Extract the (X, Y) coordinate from the center of the cell holding the provided text.  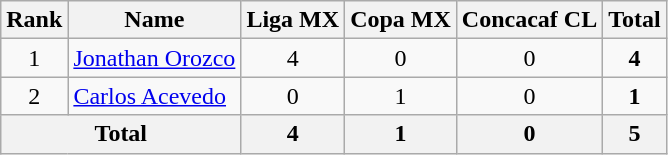
2 (34, 96)
5 (635, 134)
Carlos Acevedo (154, 96)
Copa MX (401, 20)
Liga MX (293, 20)
Name (154, 20)
Rank (34, 20)
Jonathan Orozco (154, 58)
Concacaf CL (529, 20)
